Detect which cell encompasses the target text, then output its [x, y] center coordinate. 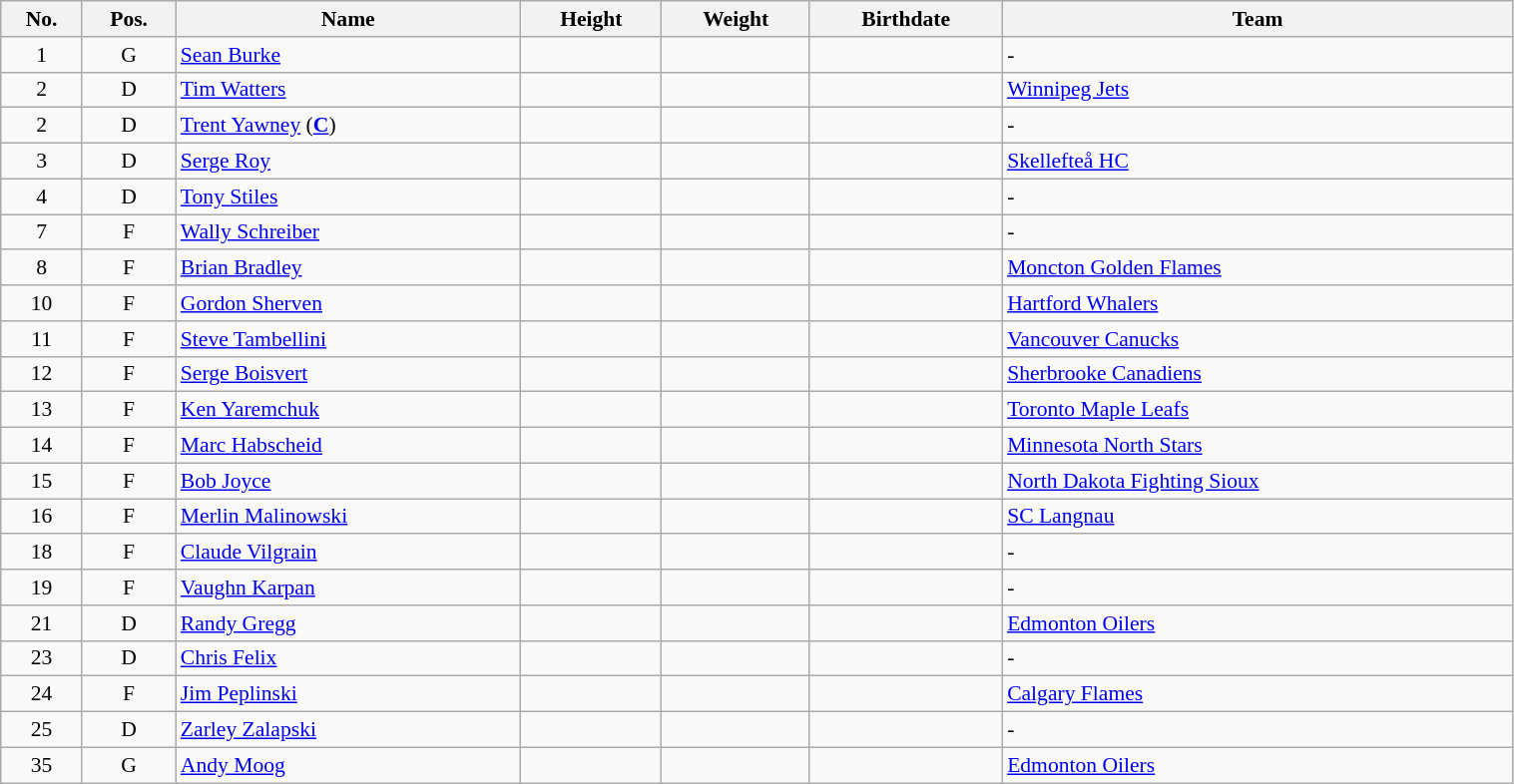
Birthdate [906, 19]
35 [42, 765]
Sherbrooke Canadiens [1258, 374]
14 [42, 446]
Weight [736, 19]
Winnipeg Jets [1258, 90]
Vaughn Karpan [348, 588]
Jim Peplinski [348, 694]
25 [42, 730]
Serge Boisvert [348, 374]
Tony Stiles [348, 196]
23 [42, 658]
Zarley Zalapski [348, 730]
Vancouver Canucks [1258, 339]
Team [1258, 19]
North Dakota Fighting Sioux [1258, 481]
Tim Watters [348, 90]
Skellefteå HC [1258, 162]
18 [42, 553]
Gordon Sherven [348, 303]
Sean Burke [348, 55]
Trent Yawney (C) [348, 126]
Randy Gregg [348, 623]
SC Langnau [1258, 517]
16 [42, 517]
Pos. [128, 19]
Brian Bradley [348, 268]
13 [42, 410]
Moncton Golden Flames [1258, 268]
Hartford Whalers [1258, 303]
Marc Habscheid [348, 446]
21 [42, 623]
Bob Joyce [348, 481]
Claude Vilgrain [348, 553]
4 [42, 196]
12 [42, 374]
8 [42, 268]
7 [42, 232]
11 [42, 339]
Toronto Maple Leafs [1258, 410]
Height [591, 19]
Chris Felix [348, 658]
10 [42, 303]
Ken Yaremchuk [348, 410]
Minnesota North Stars [1258, 446]
Merlin Malinowski [348, 517]
Wally Schreiber [348, 232]
15 [42, 481]
19 [42, 588]
1 [42, 55]
Steve Tambellini [348, 339]
No. [42, 19]
Calgary Flames [1258, 694]
Andy Moog [348, 765]
24 [42, 694]
Name [348, 19]
3 [42, 162]
Serge Roy [348, 162]
